Return [x, y] of the center of cell containing provided text 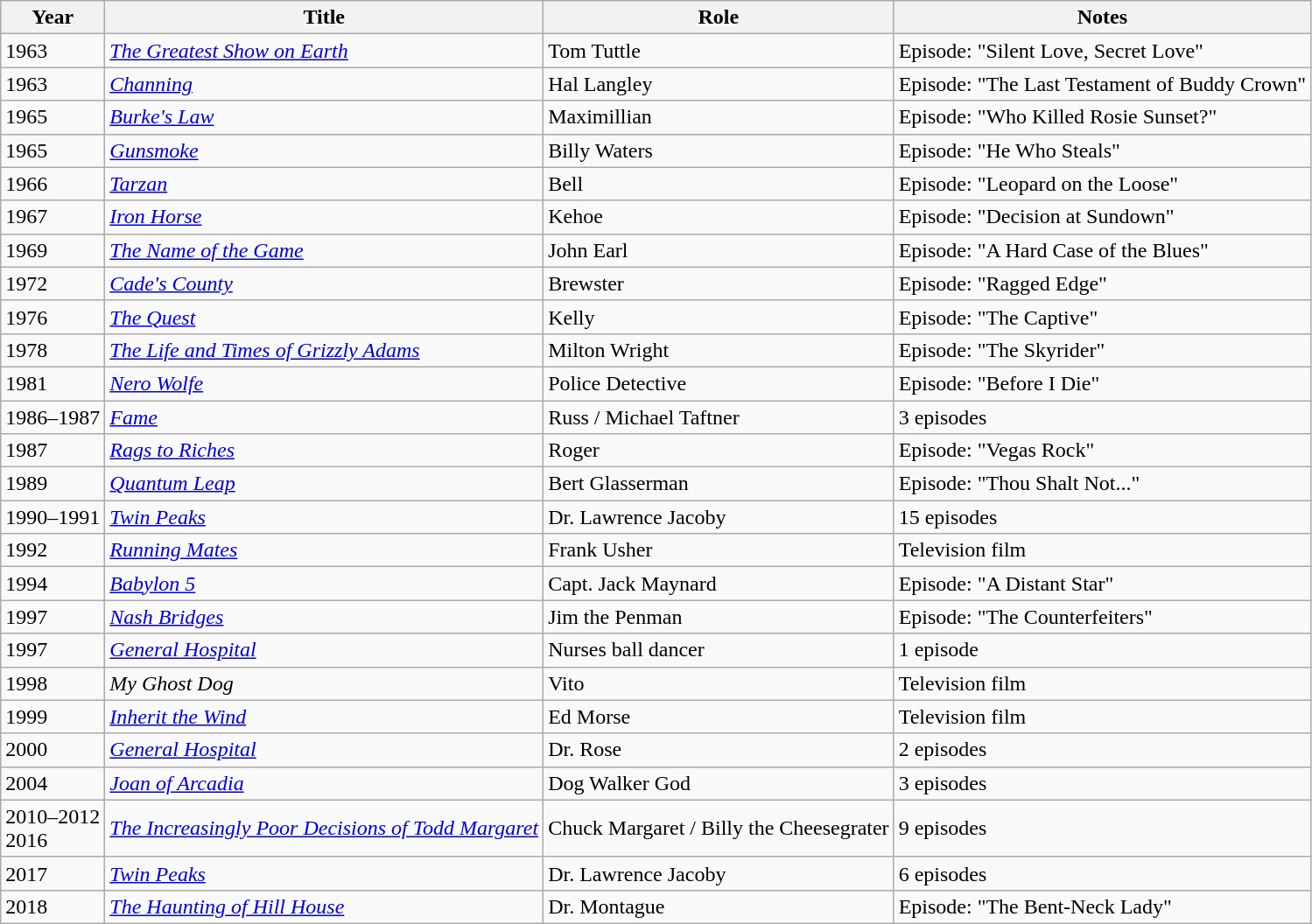
Tarzan [324, 184]
Episode: "He Who Steals" [1102, 150]
Hal Langley [719, 84]
Episode: "Decision at Sundown" [1102, 217]
Rags to Riches [324, 451]
1990–1991 [53, 517]
Episode: "Vegas Rock" [1102, 451]
1989 [53, 484]
Nero Wolfe [324, 383]
2010–20122016 [53, 828]
The Quest [324, 317]
1976 [53, 317]
Dr. Montague [719, 906]
The Increasingly Poor Decisions of Todd Margaret [324, 828]
My Ghost Dog [324, 683]
Episode: "A Hard Case of the Blues" [1102, 250]
1994 [53, 584]
Jim the Penman [719, 617]
Kelly [719, 317]
1969 [53, 250]
Episode: "Silent Love, Secret Love" [1102, 51]
Ed Morse [719, 717]
1987 [53, 451]
1999 [53, 717]
2004 [53, 783]
Kehoe [719, 217]
The Haunting of Hill House [324, 906]
Capt. Jack Maynard [719, 584]
The Greatest Show on Earth [324, 51]
9 episodes [1102, 828]
Nurses ball dancer [719, 650]
Title [324, 17]
1967 [53, 217]
2017 [53, 873]
1998 [53, 683]
Episode: "The Counterfeiters" [1102, 617]
1966 [53, 184]
Episode: "Thou Shalt Not..." [1102, 484]
Episode: "The Bent-Neck Lady" [1102, 906]
2000 [53, 750]
Roger [719, 451]
Vito [719, 683]
Episode: "Leopard on the Loose" [1102, 184]
Dog Walker God [719, 783]
1981 [53, 383]
Year [53, 17]
Fame [324, 417]
Brewster [719, 283]
1986–1987 [53, 417]
Russ / Michael Taftner [719, 417]
Episode: "The Captive" [1102, 317]
Channing [324, 84]
The Name of the Game [324, 250]
Dr. Rose [719, 750]
Nash Bridges [324, 617]
Episode: "Ragged Edge" [1102, 283]
Bert Glasserman [719, 484]
Episode: "The Last Testament of Buddy Crown" [1102, 84]
The Life and Times of Grizzly Adams [324, 350]
Notes [1102, 17]
Role [719, 17]
Burke's Law [324, 117]
Episode: "A Distant Star" [1102, 584]
2018 [53, 906]
Maximillian [719, 117]
John Earl [719, 250]
Frank Usher [719, 550]
Episode: "The Skyrider" [1102, 350]
Tom Tuttle [719, 51]
Billy Waters [719, 150]
Joan of Arcadia [324, 783]
1978 [53, 350]
Bell [719, 184]
Police Detective [719, 383]
Gunsmoke [324, 150]
Quantum Leap [324, 484]
2 episodes [1102, 750]
Running Mates [324, 550]
Babylon 5 [324, 584]
Iron Horse [324, 217]
1972 [53, 283]
Chuck Margaret / Billy the Cheesegrater [719, 828]
Milton Wright [719, 350]
Episode: "Before I Die" [1102, 383]
6 episodes [1102, 873]
Cade's County [324, 283]
1992 [53, 550]
Episode: "Who Killed Rosie Sunset?" [1102, 117]
15 episodes [1102, 517]
1 episode [1102, 650]
Inherit the Wind [324, 717]
